From the cell containing the given text, extract its center point as [x, y] coordinate. 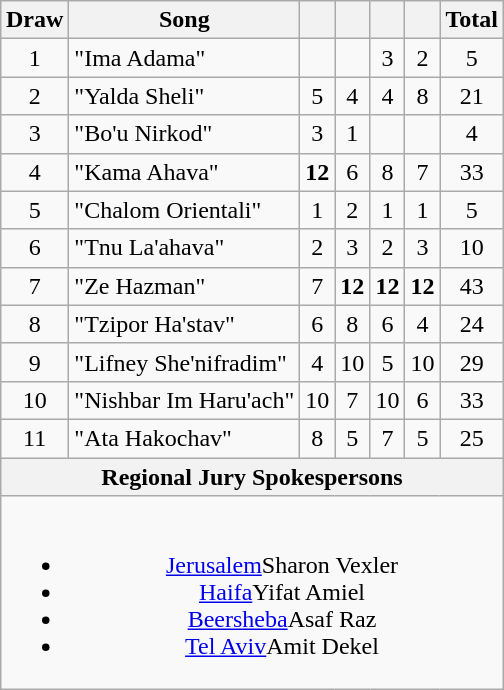
"Lifney She'nifradim" [184, 362]
"Yalda Sheli" [184, 96]
24 [472, 324]
Draw [34, 20]
11 [34, 438]
"Tnu La'ahava" [184, 248]
JerusalemSharon VexlerHaifaYifat AmielBeershebaAsaf RazTel AvivAmit Dekel [252, 593]
Song [184, 20]
"Ima Adama" [184, 58]
43 [472, 286]
21 [472, 96]
Total [472, 20]
"Ze Hazman" [184, 286]
25 [472, 438]
9 [34, 362]
"Kama Ahava" [184, 172]
"Nishbar Im Haru'ach" [184, 400]
"Tzipor Ha'stav" [184, 324]
29 [472, 362]
Regional Jury Spokespersons [252, 477]
"Ata Hakochav" [184, 438]
"Chalom Orientali" [184, 210]
"Bo'u Nirkod" [184, 134]
